Determine the [x, y] coordinate at the center of the cell enclosing the given text.  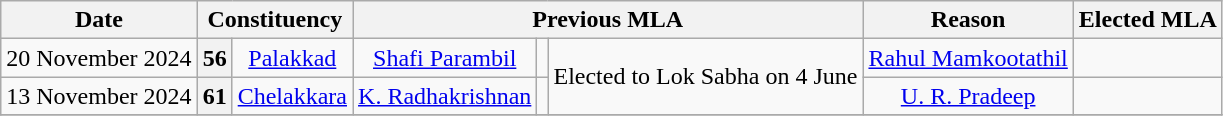
Palakkad [292, 58]
K. Radhakrishnan [445, 96]
Rahul Mamkootathil [968, 58]
Elected to Lok Sabha on 4 June [706, 77]
Shafi Parambil [445, 58]
Chelakkara [292, 96]
20 November 2024 [99, 58]
61 [214, 96]
Date [99, 20]
13 November 2024 [99, 96]
Reason [968, 20]
Constituency [274, 20]
Elected MLA [1148, 20]
56 [214, 58]
Previous MLA [608, 20]
U. R. Pradeep [968, 96]
